Output the (X, Y) coordinate of the center of the cell containing the given text.  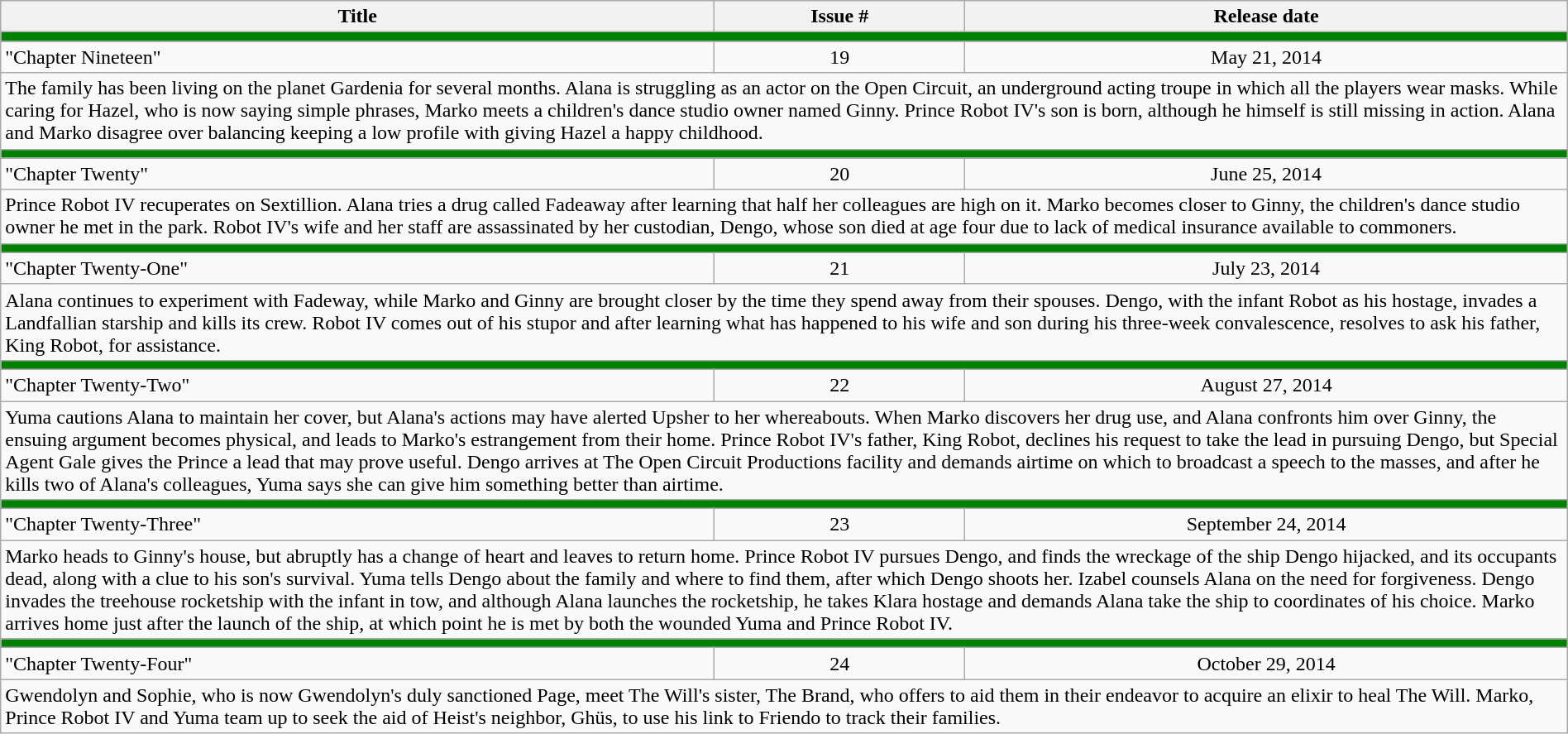
"Chapter Twenty" (357, 174)
August 27, 2014 (1266, 385)
May 21, 2014 (1266, 57)
"Chapter Twenty-Four" (357, 664)
21 (840, 268)
23 (840, 525)
September 24, 2014 (1266, 525)
"Chapter Twenty-Two" (357, 385)
Release date (1266, 17)
Issue # (840, 17)
24 (840, 664)
19 (840, 57)
June 25, 2014 (1266, 174)
Title (357, 17)
"Chapter Twenty-Three" (357, 525)
"Chapter Nineteen" (357, 57)
October 29, 2014 (1266, 664)
22 (840, 385)
"Chapter Twenty-One" (357, 268)
20 (840, 174)
July 23, 2014 (1266, 268)
